From the cell containing the given text, extract its center point as (x, y) coordinate. 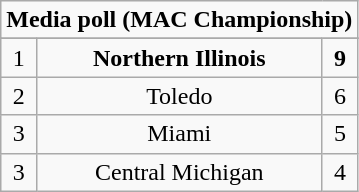
1 (19, 58)
Central Michigan (180, 172)
5 (340, 134)
Northern Illinois (180, 58)
4 (340, 172)
Toledo (180, 96)
Media poll (MAC Championship) (180, 20)
Miami (180, 134)
6 (340, 96)
2 (19, 96)
9 (340, 58)
